Identify which cell holds the provided text, then report its (X, Y) central coordinate. 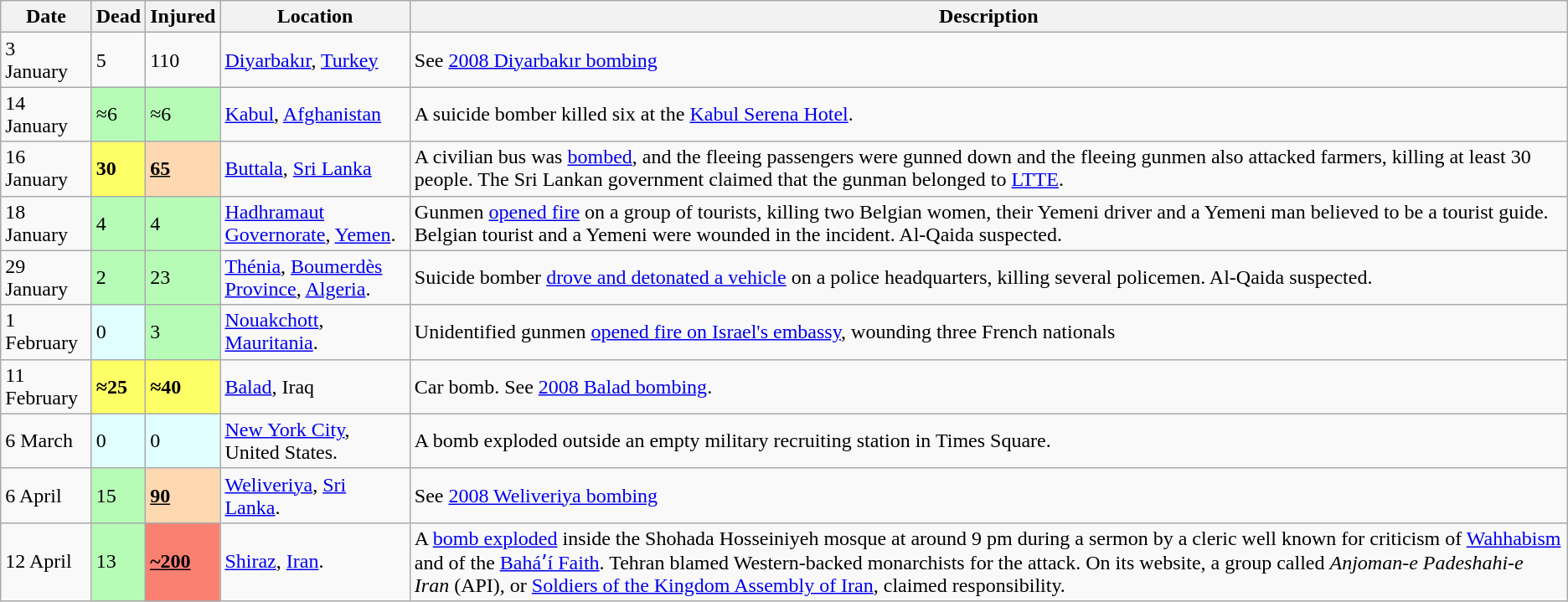
Date (46, 17)
65 (183, 169)
18 January (46, 223)
3January (46, 60)
Injured (183, 17)
~200 (183, 562)
A bomb exploded outside an empty military recruiting station in Times Square. (988, 440)
New York City, United States. (315, 440)
Kabul, Afghanistan (315, 114)
110 (183, 60)
Thénia, Boumerdès Province, Algeria. (315, 278)
Unidentified gunmen opened fire on Israel's embassy, wounding three French nationals (988, 332)
Location (315, 17)
Car bomb. See 2008 Balad bombing. (988, 387)
6 April (46, 496)
90 (183, 496)
Nouakchott, Mauritania. (315, 332)
29 January (46, 278)
See 2008 Diyarbakır bombing (988, 60)
3 (183, 332)
See 2008 Weliveriya bombing (988, 496)
6 March (46, 440)
30 (118, 169)
Hadhramaut Governorate, Yemen. (315, 223)
2 (118, 278)
13 (118, 562)
1 February (46, 332)
≈40 (183, 387)
Buttala, Sri Lanka (315, 169)
16 January (46, 169)
Dead (118, 17)
11 February (46, 387)
Diyarbakır, Turkey (315, 60)
A suicide bomber killed six at the Kabul Serena Hotel. (988, 114)
12 April (46, 562)
Weliveriya, Sri Lanka. (315, 496)
23 (183, 278)
Description (988, 17)
15 (118, 496)
Suicide bomber drove and detonated a vehicle on a police headquarters, killing several policemen. Al-Qaida suspected. (988, 278)
14 January (46, 114)
Shiraz, Iran. (315, 562)
≈25 (118, 387)
Balad, Iraq (315, 387)
5 (118, 60)
